Capture the cell that displays the provided text and extract its (x, y) central coordinate. 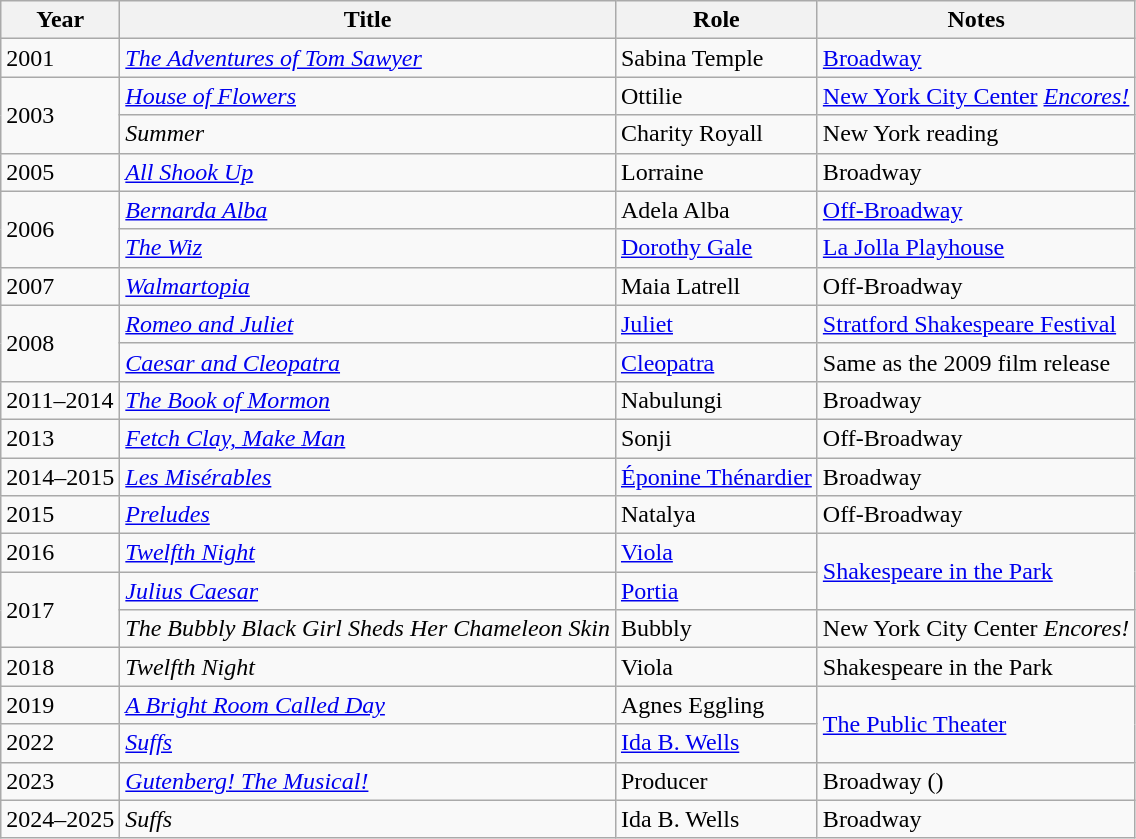
All Shook Up (368, 172)
Bubbly (716, 629)
Natalya (716, 515)
2015 (60, 515)
Nabulungi (716, 400)
House of Flowers (368, 96)
2003 (60, 115)
Lorraine (716, 172)
Role (716, 20)
2019 (60, 705)
Cleopatra (716, 362)
Caesar and Cleopatra (368, 362)
2001 (60, 58)
Ottilie (716, 96)
Same as the 2009 film release (976, 362)
2022 (60, 743)
Broadway () (976, 781)
Dorothy Gale (716, 248)
Year (60, 20)
New York reading (976, 134)
2018 (60, 667)
Les Misérables (368, 477)
The Wiz (368, 248)
2007 (60, 286)
2006 (60, 229)
Juliet (716, 324)
2024–2025 (60, 819)
Stratford Shakespeare Festival (976, 324)
Adela Alba (716, 210)
The Book of Mormon (368, 400)
Romeo and Juliet (368, 324)
A Bright Room Called Day (368, 705)
The Adventures of Tom Sawyer (368, 58)
2023 (60, 781)
Fetch Clay, Make Man (368, 438)
2013 (60, 438)
2014–2015 (60, 477)
Walmartopia (368, 286)
The Bubbly Black Girl Sheds Her Chameleon Skin (368, 629)
Notes (976, 20)
Sabina Temple (716, 58)
Gutenberg! The Musical! (368, 781)
La Jolla Playhouse (976, 248)
2017 (60, 610)
Sonji (716, 438)
2005 (60, 172)
Maia Latrell (716, 286)
2011–2014 (60, 400)
Summer (368, 134)
The Public Theater (976, 724)
Producer (716, 781)
Preludes (368, 515)
Éponine Thénardier (716, 477)
2008 (60, 343)
Portia (716, 591)
Bernarda Alba (368, 210)
Charity Royall (716, 134)
2016 (60, 553)
Agnes Eggling (716, 705)
Julius Caesar (368, 591)
Title (368, 20)
